From the cell containing the given text, extract its center point as [X, Y] coordinate. 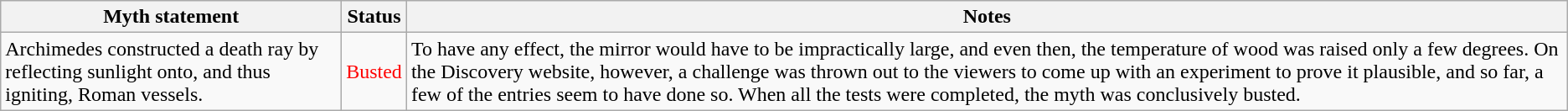
Busted [374, 71]
Notes [987, 17]
Myth statement [171, 17]
Status [374, 17]
Archimedes constructed a death ray by reflecting sunlight onto, and thus igniting, Roman vessels. [171, 71]
